For the text-containing cell, return its midpoint in (x, y) coordinate format. 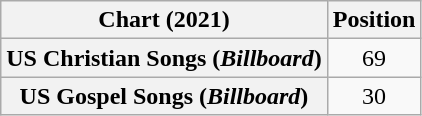
US Gospel Songs (Billboard) (164, 96)
US Christian Songs (Billboard) (164, 58)
Chart (2021) (164, 20)
Position (374, 20)
30 (374, 96)
69 (374, 58)
